Extract the [X, Y] coordinate from the center of the cell holding the provided text.  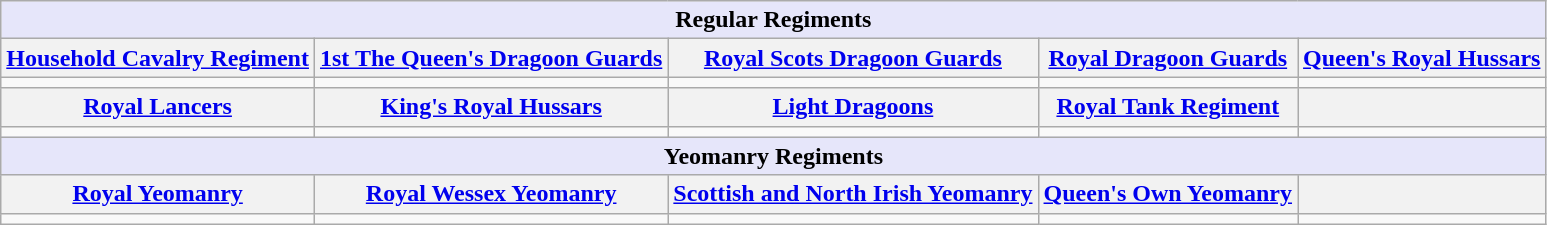
Queen's Own Yeomanry [1168, 194]
Royal Yeomanry [158, 194]
Royal Scots Dragoon Guards [853, 58]
Royal Dragoon Guards [1168, 58]
Yeomanry Regiments [774, 156]
Scottish and North Irish Yeomanry [853, 194]
Royal Wessex Yeomanry [490, 194]
1st The Queen's Dragoon Guards [490, 58]
Royal Tank Regiment [1168, 107]
Royal Lancers [158, 107]
Queen's Royal Hussars [1422, 58]
King's Royal Hussars [490, 107]
Regular Regiments [774, 20]
Household Cavalry Regiment [158, 58]
Light Dragoons [853, 107]
